Output the (x, y) coordinate of the center of the cell containing the given text.  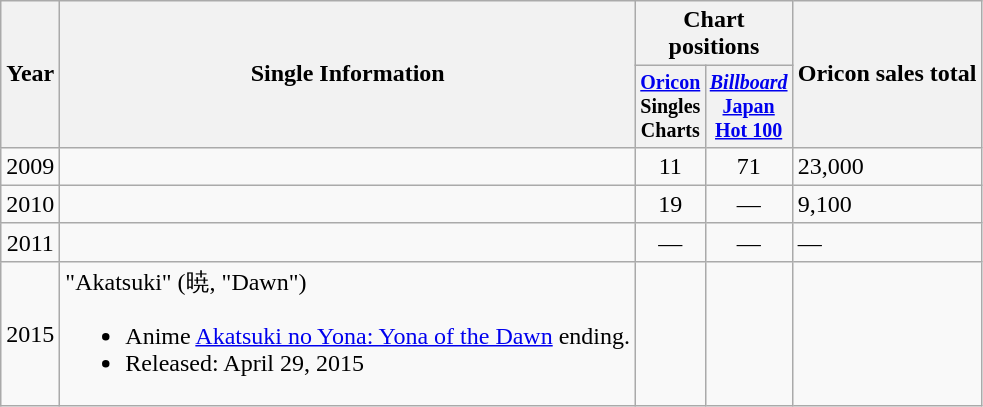
Year (30, 74)
2011 (30, 242)
71 (748, 166)
2015 (30, 334)
Chart positions (714, 34)
2010 (30, 204)
23,000 (887, 166)
19 (670, 204)
Single Information (348, 74)
9,100 (887, 204)
Oricon Singles Charts (670, 106)
Billboard Japan Hot 100 (748, 106)
11 (670, 166)
"Akatsuki" (暁, "Dawn")Anime Akatsuki no Yona: Yona of the Dawn ending.Released: April 29, 2015 (348, 334)
2009 (30, 166)
Oricon sales total (887, 74)
